Find where the given text appears and provide that cell's center as [X, Y] coordinate. 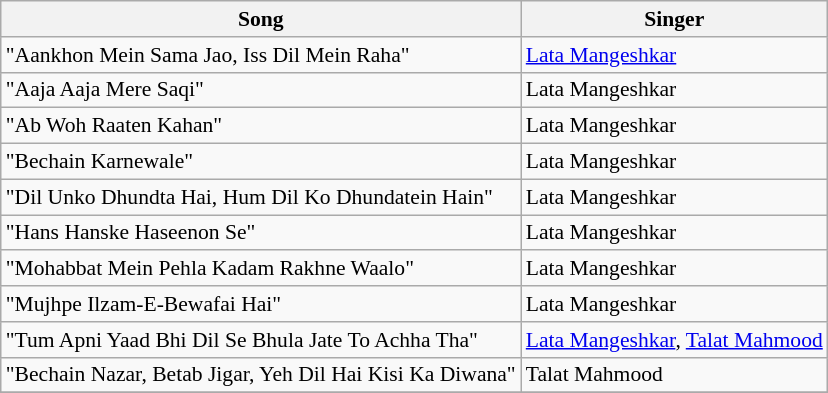
Singer [674, 19]
"Mohabbat Mein Pehla Kadam Rakhne Waalo" [261, 269]
Talat Mahmood [674, 375]
"Hans Hanske Haseenon Se" [261, 233]
"Tum Apni Yaad Bhi Dil Se Bhula Jate To Achha Tha" [261, 340]
"Ab Woh Raaten Kahan" [261, 126]
"Aankhon Mein Sama Jao, Iss Dil Mein Raha" [261, 55]
"Dil Unko Dhundta Hai, Hum Dil Ko Dhundatein Hain" [261, 197]
Lata Mangeshkar, Talat Mahmood [674, 340]
Song [261, 19]
"Bechain Karnewale" [261, 162]
"Aaja Aaja Mere Saqi" [261, 90]
"Bechain Nazar, Betab Jigar, Yeh Dil Hai Kisi Ka Diwana" [261, 375]
"Mujhpe Ilzam-E-Bewafai Hai" [261, 304]
